Output the (X, Y) coordinate of the center of the cell containing the given text.  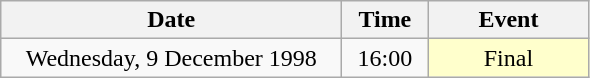
Final (508, 58)
16:00 (385, 58)
Time (385, 20)
Date (172, 20)
Event (508, 20)
Wednesday, 9 December 1998 (172, 58)
